Locate the cell with the specified text and output its (x, y) center coordinate. 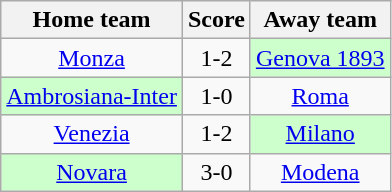
Monza (92, 58)
Ambrosiana-Inter (92, 96)
Roma (320, 96)
Modena (320, 172)
Novara (92, 172)
3-0 (216, 172)
Away team (320, 20)
Genova 1893 (320, 58)
1-0 (216, 96)
Home team (92, 20)
Venezia (92, 134)
Score (216, 20)
Milano (320, 134)
